Return the [x, y] coordinate for the center point of the cell that contains the specified text.  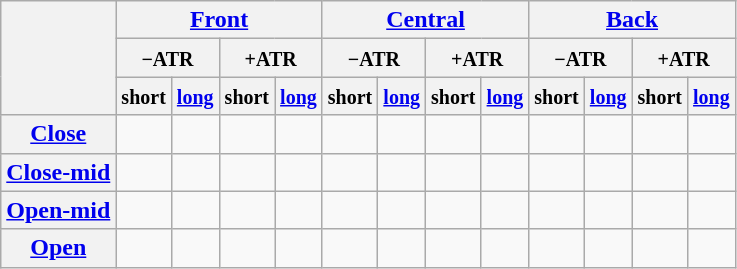
Open-mid [58, 210]
Central [425, 20]
Close [58, 134]
Front [219, 20]
Open [58, 248]
Back [632, 20]
Close-mid [58, 172]
